Pinpoint the cell where the given text exists, returning its [x, y] midpoint coordinate. 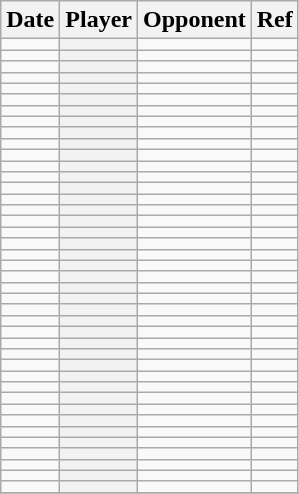
Ref [274, 20]
Date [30, 20]
Player [99, 20]
Opponent [194, 20]
